Locate the cell with the specified text and output its (x, y) center coordinate. 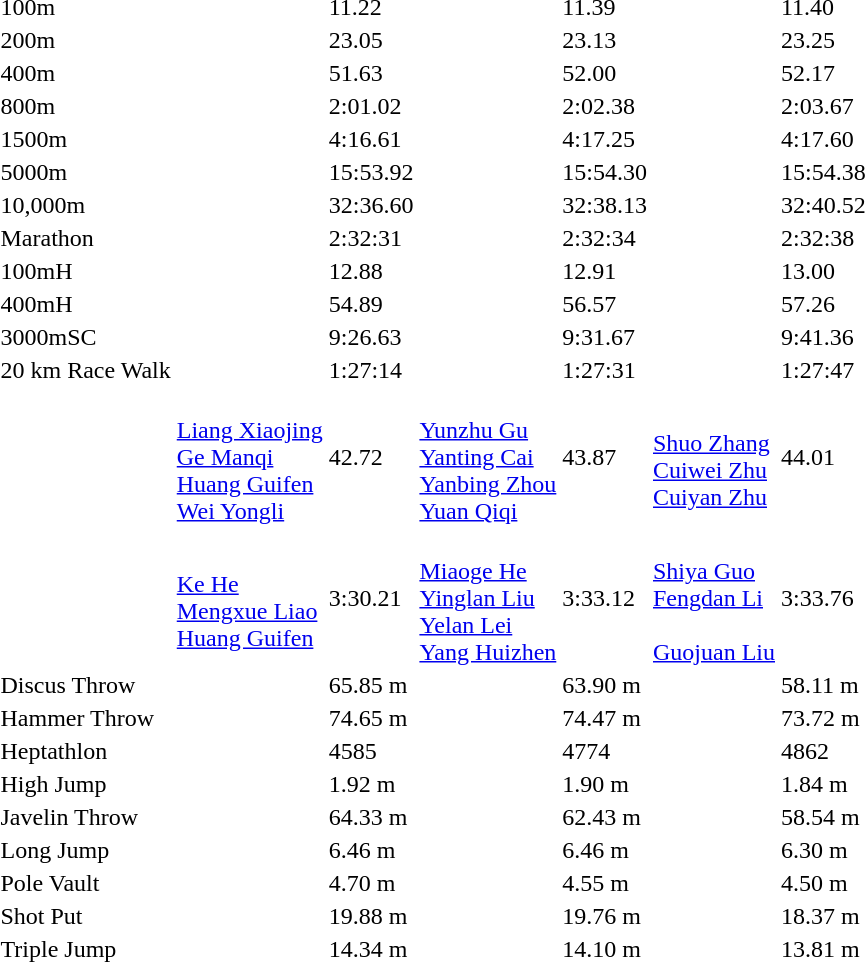
2:32:34 (605, 238)
42.72 (371, 457)
64.33 m (371, 817)
Shuo ZhangCuiwei ZhuCuiyan Zhu (714, 457)
4585 (371, 751)
1.90 m (605, 784)
3:30.21 (371, 598)
15:53.92 (371, 172)
2:32:31 (371, 238)
9:26.63 (371, 337)
63.90 m (605, 685)
32:36.60 (371, 205)
1.92 m (371, 784)
2:02.38 (605, 106)
1:27:31 (605, 370)
Miaoge HeYinglan LiuYelan LeiYang Huizhen (488, 598)
Ke HeMengxue LiaoHuang Guifen (250, 598)
62.43 m (605, 817)
43.87 (605, 457)
74.47 m (605, 718)
3:33.12 (605, 598)
12.88 (371, 271)
Yunzhu GuYanting CaiYanbing ZhouYuan Qiqi (488, 457)
Shiya GuoFengdan LiGuojuan Liu (714, 598)
19.88 m (371, 916)
56.57 (605, 304)
4.55 m (605, 883)
1:27:14 (371, 370)
4.70 m (371, 883)
32:38.13 (605, 205)
Liang XiaojingGe ManqiHuang GuifenWei Yongli (250, 457)
12.91 (605, 271)
9:31.67 (605, 337)
23.05 (371, 40)
4774 (605, 751)
19.76 m (605, 916)
4:17.25 (605, 139)
54.89 (371, 304)
23.13 (605, 40)
15:54.30 (605, 172)
52.00 (605, 73)
65.85 m (371, 685)
2:01.02 (371, 106)
4:16.61 (371, 139)
74.65 m (371, 718)
51.63 (371, 73)
